For the text-containing cell, return its midpoint in (x, y) coordinate format. 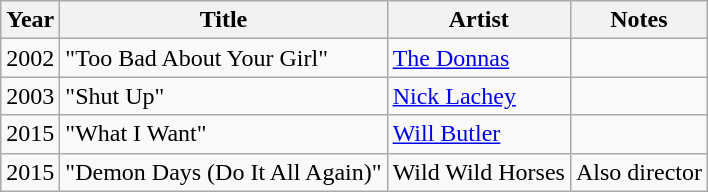
Nick Lachey (478, 96)
2003 (30, 96)
Wild Wild Horses (478, 172)
Will Butler (478, 134)
Also director (638, 172)
"What I Want" (224, 134)
Artist (478, 20)
"Too Bad About Your Girl" (224, 58)
Notes (638, 20)
2002 (30, 58)
Title (224, 20)
"Shut Up" (224, 96)
Year (30, 20)
The Donnas (478, 58)
"Demon Days (Do It All Again)" (224, 172)
